Search for the cell housing the specified text and yield its (X, Y) center coordinate. 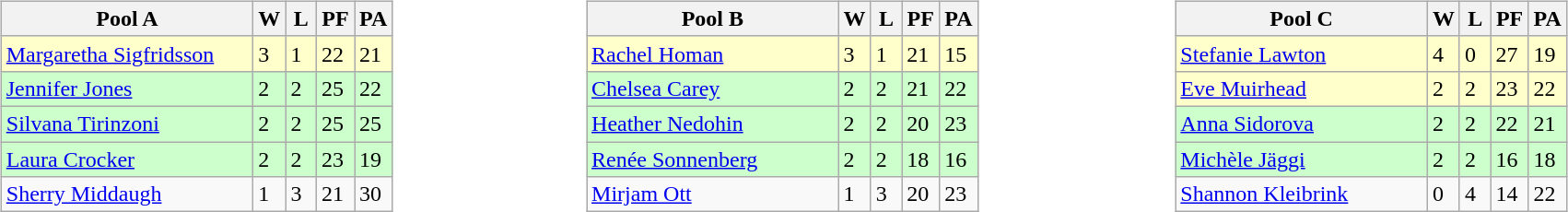
Eve Muirhead (1302, 88)
Shannon Kleibrink (1302, 194)
Chelsea Carey (713, 88)
Anna Sidorova (1302, 124)
30 (372, 194)
Silvana Tirinzoni (127, 124)
Renée Sonnenberg (713, 159)
Michèle Jäggi (1302, 159)
Pool A (127, 18)
Rachel Homan (713, 53)
Margaretha Sigfridsson (127, 53)
Jennifer Jones (127, 88)
Pool C (1302, 18)
14 (1509, 194)
Sherry Middaugh (127, 194)
Laura Crocker (127, 159)
Mirjam Ott (713, 194)
Stefanie Lawton (1302, 53)
Pool B (713, 18)
Heather Nedohin (713, 124)
27 (1509, 53)
15 (958, 53)
